Pinpoint the cell where the given text exists, returning its [x, y] midpoint coordinate. 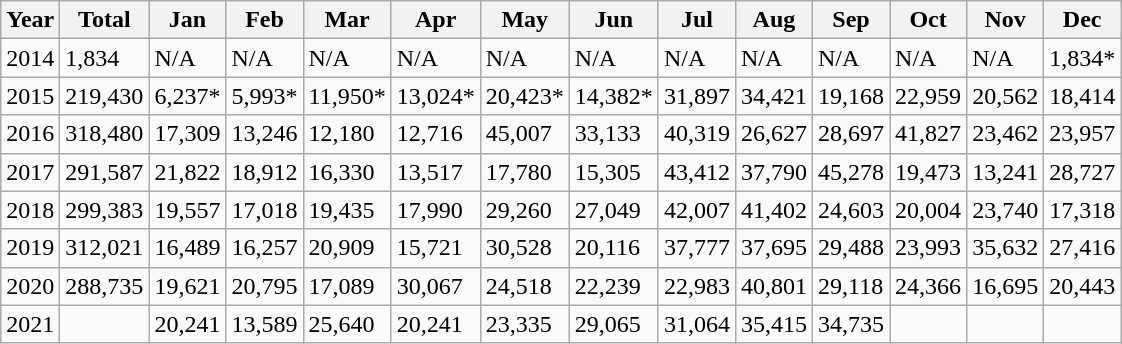
20,909 [347, 248]
35,415 [774, 324]
20,116 [614, 248]
20,004 [928, 210]
2015 [30, 96]
26,627 [774, 134]
299,383 [104, 210]
Apr [436, 20]
15,721 [436, 248]
Dec [1082, 20]
45,007 [524, 134]
2021 [30, 324]
13,024* [436, 96]
23,740 [1006, 210]
23,335 [524, 324]
27,049 [614, 210]
22,959 [928, 96]
21,822 [188, 172]
40,801 [774, 286]
12,180 [347, 134]
37,790 [774, 172]
312,021 [104, 248]
22,239 [614, 286]
1,834* [1082, 58]
13,517 [436, 172]
31,897 [696, 96]
19,473 [928, 172]
30,528 [524, 248]
288,735 [104, 286]
1,834 [104, 58]
34,421 [774, 96]
33,133 [614, 134]
24,366 [928, 286]
May [524, 20]
41,402 [774, 210]
28,727 [1082, 172]
17,309 [188, 134]
20,443 [1082, 286]
35,632 [1006, 248]
2019 [30, 248]
Nov [1006, 20]
6,237* [188, 96]
37,695 [774, 248]
29,118 [850, 286]
Oct [928, 20]
40,319 [696, 134]
19,557 [188, 210]
17,089 [347, 286]
20,562 [1006, 96]
Aug [774, 20]
14,382* [614, 96]
Feb [264, 20]
17,318 [1082, 210]
37,777 [696, 248]
19,435 [347, 210]
13,241 [1006, 172]
Jun [614, 20]
29,488 [850, 248]
42,007 [696, 210]
2017 [30, 172]
2014 [30, 58]
16,489 [188, 248]
Mar [347, 20]
5,993* [264, 96]
Total [104, 20]
15,305 [614, 172]
219,430 [104, 96]
41,827 [928, 134]
28,697 [850, 134]
Year [30, 20]
11,950* [347, 96]
18,414 [1082, 96]
291,587 [104, 172]
2018 [30, 210]
29,065 [614, 324]
45,278 [850, 172]
2016 [30, 134]
43,412 [696, 172]
30,067 [436, 286]
13,246 [264, 134]
24,518 [524, 286]
23,462 [1006, 134]
31,064 [696, 324]
25,640 [347, 324]
2020 [30, 286]
Jul [696, 20]
17,990 [436, 210]
27,416 [1082, 248]
16,257 [264, 248]
20,423* [524, 96]
34,735 [850, 324]
19,168 [850, 96]
16,695 [1006, 286]
Sep [850, 20]
20,795 [264, 286]
Jan [188, 20]
29,260 [524, 210]
318,480 [104, 134]
22,983 [696, 286]
16,330 [347, 172]
17,018 [264, 210]
23,957 [1082, 134]
19,621 [188, 286]
23,993 [928, 248]
17,780 [524, 172]
12,716 [436, 134]
13,589 [264, 324]
18,912 [264, 172]
24,603 [850, 210]
